Search for the cell housing the specified text and yield its (x, y) center coordinate. 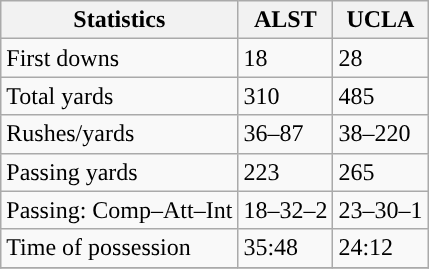
18–32–2 (286, 210)
35:48 (286, 248)
485 (380, 96)
28 (380, 58)
Statistics (120, 20)
Passing: Comp–Att–Int (120, 210)
265 (380, 172)
Time of possession (120, 248)
Total yards (120, 96)
223 (286, 172)
18 (286, 58)
24:12 (380, 248)
Passing yards (120, 172)
38–220 (380, 134)
ALST (286, 20)
36–87 (286, 134)
23–30–1 (380, 210)
UCLA (380, 20)
Rushes/yards (120, 134)
310 (286, 96)
First downs (120, 58)
